Extract the [X, Y] coordinate from the center of the cell holding the provided text.  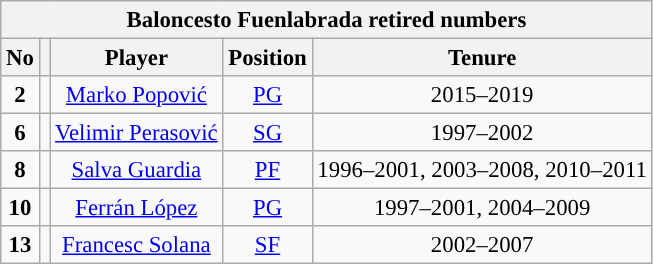
No [20, 58]
1997–2002 [482, 133]
2002–2007 [482, 245]
8 [20, 170]
10 [20, 208]
Tenure [482, 58]
Baloncesto Fuenlabrada retired numbers [326, 20]
SG [268, 133]
Ferrán López [136, 208]
1997–2001, 2004–2009 [482, 208]
13 [20, 245]
2015–2019 [482, 95]
2 [20, 95]
Salva Guardia [136, 170]
1996–2001, 2003–2008, 2010–2011 [482, 170]
Player [136, 58]
6 [20, 133]
Francesc Solana [136, 245]
SF [268, 245]
Marko Popović [136, 95]
PF [268, 170]
Velimir Perasović [136, 133]
Position [268, 58]
